For the text-containing cell, return its midpoint in (x, y) coordinate format. 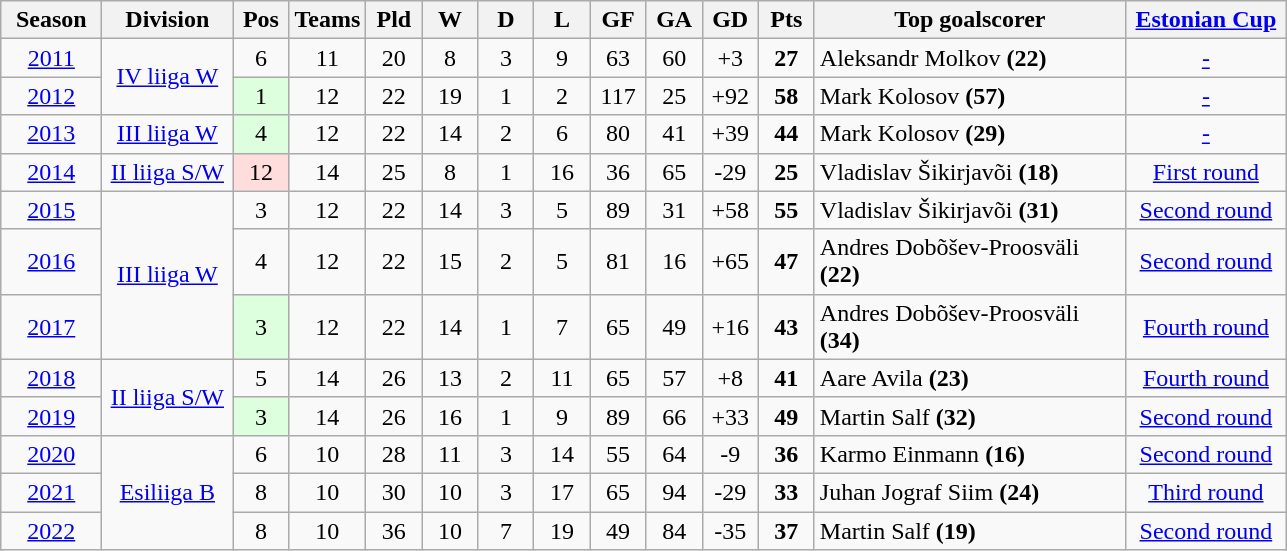
64 (674, 454)
Third round (1206, 492)
Teams (328, 20)
+58 (730, 210)
W (450, 20)
Estonian Cup (1206, 20)
44 (786, 134)
84 (674, 531)
33 (786, 492)
Esiliiga B (168, 492)
2019 (52, 416)
81 (618, 262)
IV liiga W (168, 77)
15 (450, 262)
13 (450, 378)
60 (674, 58)
37 (786, 531)
+8 (730, 378)
Mark Kolosov (29) (970, 134)
80 (618, 134)
Pos (261, 20)
+92 (730, 96)
Mark Kolosov (57) (970, 96)
Vladislav Šikirjavõi (18) (970, 172)
Aare Avila (23) (970, 378)
2021 (52, 492)
+65 (730, 262)
2018 (52, 378)
Juhan Jograf Siim (24) (970, 492)
20 (394, 58)
L (562, 20)
2012 (52, 96)
D (506, 20)
+33 (730, 416)
43 (786, 326)
Season (52, 20)
Top goalscorer (970, 20)
2014 (52, 172)
Vladislav Šikirjavõi (31) (970, 210)
First round (1206, 172)
+3 (730, 58)
30 (394, 492)
66 (674, 416)
2017 (52, 326)
-35 (730, 531)
63 (618, 58)
+16 (730, 326)
Pts (786, 20)
GF (618, 20)
-9 (730, 454)
Andres Dobõšev-Proosväli (34) (970, 326)
117 (618, 96)
2016 (52, 262)
27 (786, 58)
Martin Salf (32) (970, 416)
2015 (52, 210)
17 (562, 492)
94 (674, 492)
Division (168, 20)
2022 (52, 531)
57 (674, 378)
58 (786, 96)
GA (674, 20)
2020 (52, 454)
2011 (52, 58)
GD (730, 20)
+39 (730, 134)
Martin Salf (19) (970, 531)
31 (674, 210)
47 (786, 262)
Aleksandr Molkov (22) (970, 58)
Andres Dobõšev-Proosväli (22) (970, 262)
28 (394, 454)
Karmo Einmann (16) (970, 454)
2013 (52, 134)
Pld (394, 20)
